Return (X, Y) of the center of cell containing provided text 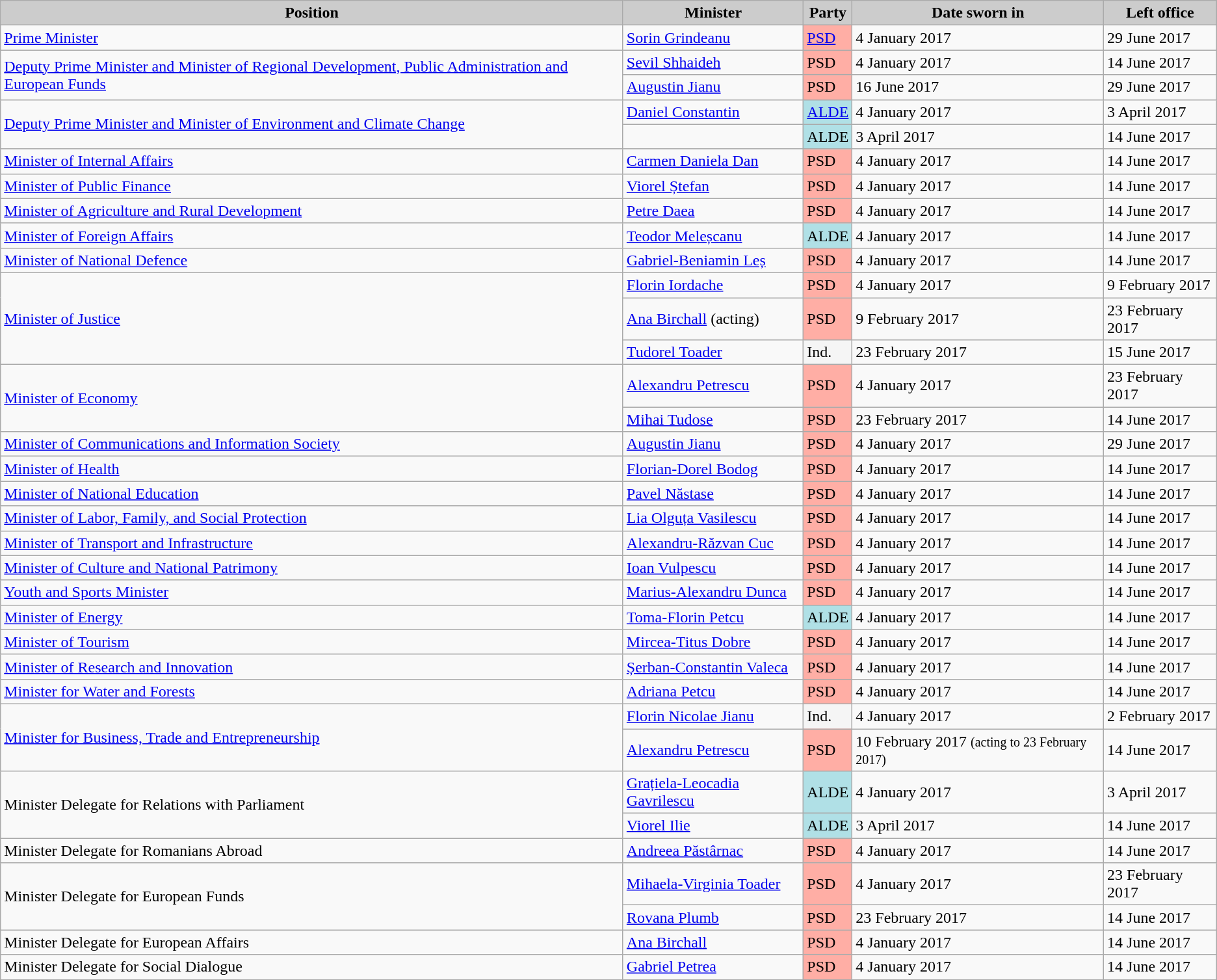
Alexandru-Răzvan Cuc (713, 543)
Florin Nicolae Jianu (713, 716)
Minister of Labor, Family, and Social Protection (312, 518)
16 June 2017 (978, 87)
Ioan Vulpescu (713, 568)
Position (312, 13)
Sevil Shhaideh (713, 62)
Tudorel Toader (713, 352)
Daniel Constantin (713, 112)
Florian-Dorel Bodog (713, 469)
2 February 2017 (1160, 716)
Ana Birchall (acting) (713, 319)
Minister of Culture and National Patrimony (312, 568)
Adriana Petcu (713, 691)
Deputy Prime Minister and Minister of Regional Development, Public Administration and European Funds (312, 75)
10 February 2017 (acting to 23 February 2017) (978, 749)
Carmen Daniela Dan (713, 161)
Minister Delegate for European Affairs (312, 942)
Grațiela-Leocadia Gavrilescu (713, 792)
Date sworn in (978, 13)
Minister of Communications and Information Society (312, 444)
Deputy Prime Minister and Minister of Environment and Climate Change (312, 124)
Minister for Business, Trade and Entrepreneurship (312, 737)
Pavel Năstase (713, 494)
Minister Delegate for European Funds (312, 896)
Minister of Foreign Affairs (312, 235)
Petre Daea (713, 211)
Minister of National Education (312, 494)
Andreea Păstârnac (713, 851)
Minister of Public Finance (312, 186)
Minister Delegate for Social Dialogue (312, 967)
Minister of Economy (312, 398)
Rovana Plumb (713, 918)
Sorin Grindeanu (713, 38)
Minister of Health (312, 469)
Șerban-Constantin Valeca (713, 667)
Mihaela-Virginia Toader (713, 884)
Minister of Transport and Infrastructure (312, 543)
Minister (713, 13)
Viorel Ștefan (713, 186)
Gabriel Petrea (713, 967)
Youth and Sports Minister (312, 592)
Minister for Water and Forests (312, 691)
Minister of Energy (312, 617)
Left office (1160, 13)
Minister of Internal Affairs (312, 161)
Lia Olguța Vasilescu (713, 518)
Minister Delegate for Relations with Parliament (312, 805)
Prime Minister (312, 38)
Viorel Ilie (713, 826)
Mircea-Titus Dobre (713, 642)
Minister Delegate for Romanians Abroad (312, 851)
Minister of National Defence (312, 260)
Minister of Justice (312, 319)
Teodor Meleșcanu (713, 235)
Florin Iordache (713, 285)
Ana Birchall (713, 942)
Gabriel-Beniamin Leș (713, 260)
Toma-Florin Petcu (713, 617)
Party (828, 13)
15 June 2017 (1160, 352)
Minister of Agriculture and Rural Development (312, 211)
Marius-Alexandru Dunca (713, 592)
Mihai Tudose (713, 419)
Minister of Research and Innovation (312, 667)
Minister of Tourism (312, 642)
